Detect which cell encompasses the target text, then output its (X, Y) center coordinate. 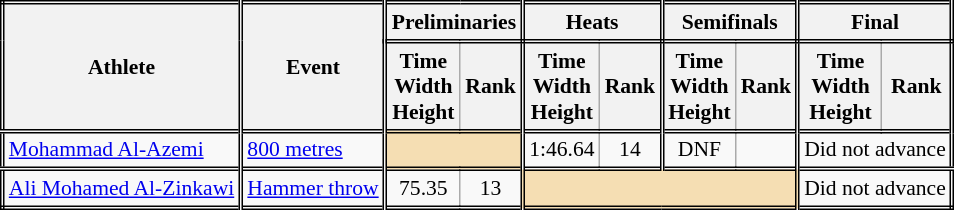
Mohammad Al-Azemi (122, 150)
14 (631, 150)
Hammer throw (313, 190)
Athlete (122, 67)
13 (492, 190)
Semifinals (730, 22)
75.35 (422, 190)
DNF (699, 150)
Event (313, 67)
Final (876, 22)
1:46.64 (562, 150)
Ali Mohamed Al-Zinkawi (122, 190)
Heats (592, 22)
Preliminaries (454, 22)
800 metres (313, 150)
